Search for the cell housing the specified text and yield its (X, Y) center coordinate. 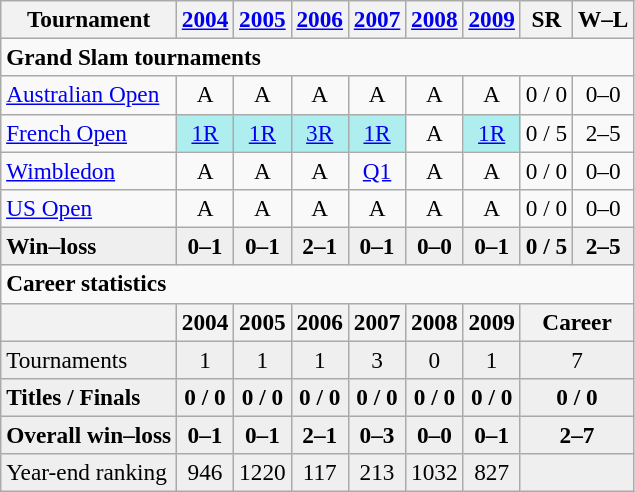
827 (492, 473)
Grand Slam tournaments (318, 57)
1032 (434, 473)
2–7 (576, 435)
Australian Open (89, 95)
213 (376, 473)
Career (576, 322)
W–L (604, 19)
1220 (262, 473)
117 (320, 473)
0 (434, 359)
US Open (89, 208)
French Open (89, 133)
Year-end ranking (89, 473)
Tournaments (89, 359)
Q1 (376, 170)
Wimbledon (89, 170)
Tournament (89, 19)
Overall win–loss (89, 435)
7 (576, 359)
3 (376, 359)
SR (546, 19)
946 (204, 473)
Win–loss (89, 246)
3R (320, 133)
Titles / Finals (89, 397)
0–3 (376, 435)
Career statistics (318, 284)
